Return [x, y] of the center of cell containing provided text 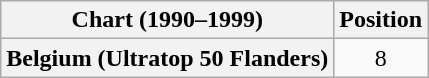
Position [381, 20]
8 [381, 58]
Chart (1990–1999) [168, 20]
Belgium (Ultratop 50 Flanders) [168, 58]
